Extract the [X, Y] coordinate from the center of the cell holding the provided text.  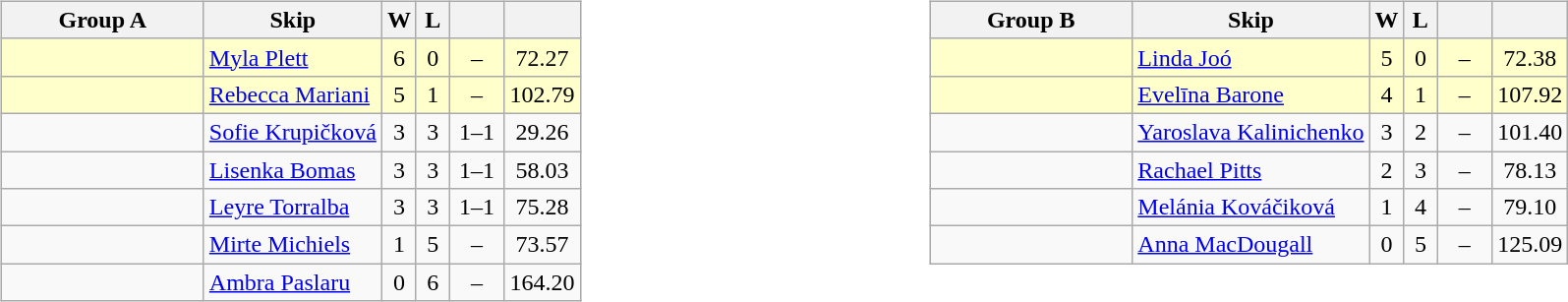
72.38 [1530, 57]
Linda Joó [1250, 57]
164.20 [543, 282]
Myla Plett [293, 57]
107.92 [1530, 94]
Rebecca Mariani [293, 94]
Anna MacDougall [1250, 245]
72.27 [543, 57]
79.10 [1530, 208]
Evelīna Barone [1250, 94]
Group A [102, 20]
75.28 [543, 208]
125.09 [1530, 245]
Mirte Michiels [293, 245]
73.57 [543, 245]
Melánia Kováčiková [1250, 208]
58.03 [543, 170]
Group B [1031, 20]
101.40 [1530, 132]
Rachael Pitts [1250, 170]
Lisenka Bomas [293, 170]
Yaroslava Kalinichenko [1250, 132]
Ambra Paslaru [293, 282]
102.79 [543, 94]
Sofie Krupičková [293, 132]
78.13 [1530, 170]
Leyre Torralba [293, 208]
29.26 [543, 132]
